Pinpoint the cell where the given text exists, returning its (x, y) midpoint coordinate. 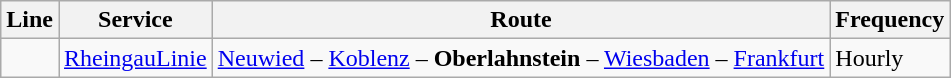
Line (30, 20)
Neuwied – Koblenz – Oberlahnstein – Wiesbaden – Frankfurt (521, 58)
Route (521, 20)
RheingauLinie (135, 58)
Hourly (890, 58)
Service (135, 20)
Frequency (890, 20)
